From the cell containing the given text, extract its center point as [X, Y] coordinate. 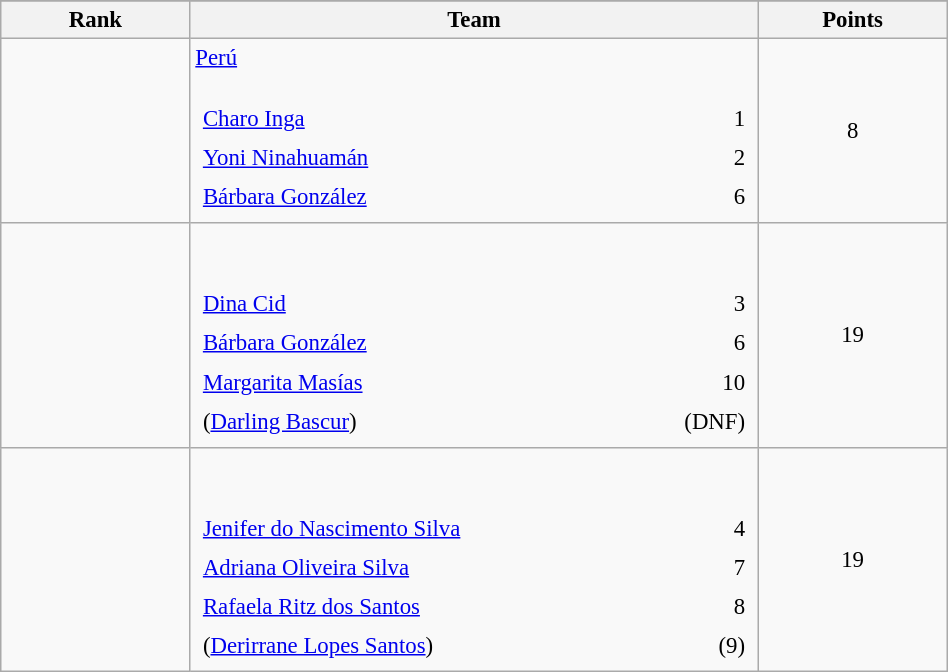
(9) [718, 645]
(Darling Bascur) [394, 421]
10 [671, 382]
Dina Cid [394, 304]
Dina Cid 3 Bárbara González 6 Margarita Masías 10 (Darling Bascur) (DNF) [474, 335]
4 [718, 528]
Team [474, 20]
(Derirrane Lopes Santos) [440, 645]
3 [671, 304]
Rafaela Ritz dos Santos [440, 606]
Jenifer do Nascimento Silva [440, 528]
Points [852, 20]
Jenifer do Nascimento Silva 4 Adriana Oliveira Silva 7 Rafaela Ritz dos Santos 8 (Derirrane Lopes Santos) (9) [474, 559]
7 [718, 567]
2 [721, 158]
(DNF) [671, 421]
Margarita Masías [394, 382]
Rank [96, 20]
Charo Inga [444, 119]
Adriana Oliveira Silva [440, 567]
Perú Charo Inga 1 Yoni Ninahuamán 2 Bárbara González 6 [474, 132]
1 [721, 119]
Yoni Ninahuamán [444, 158]
